Provide the [x, y] coordinate of the cell's center where the given text is located.  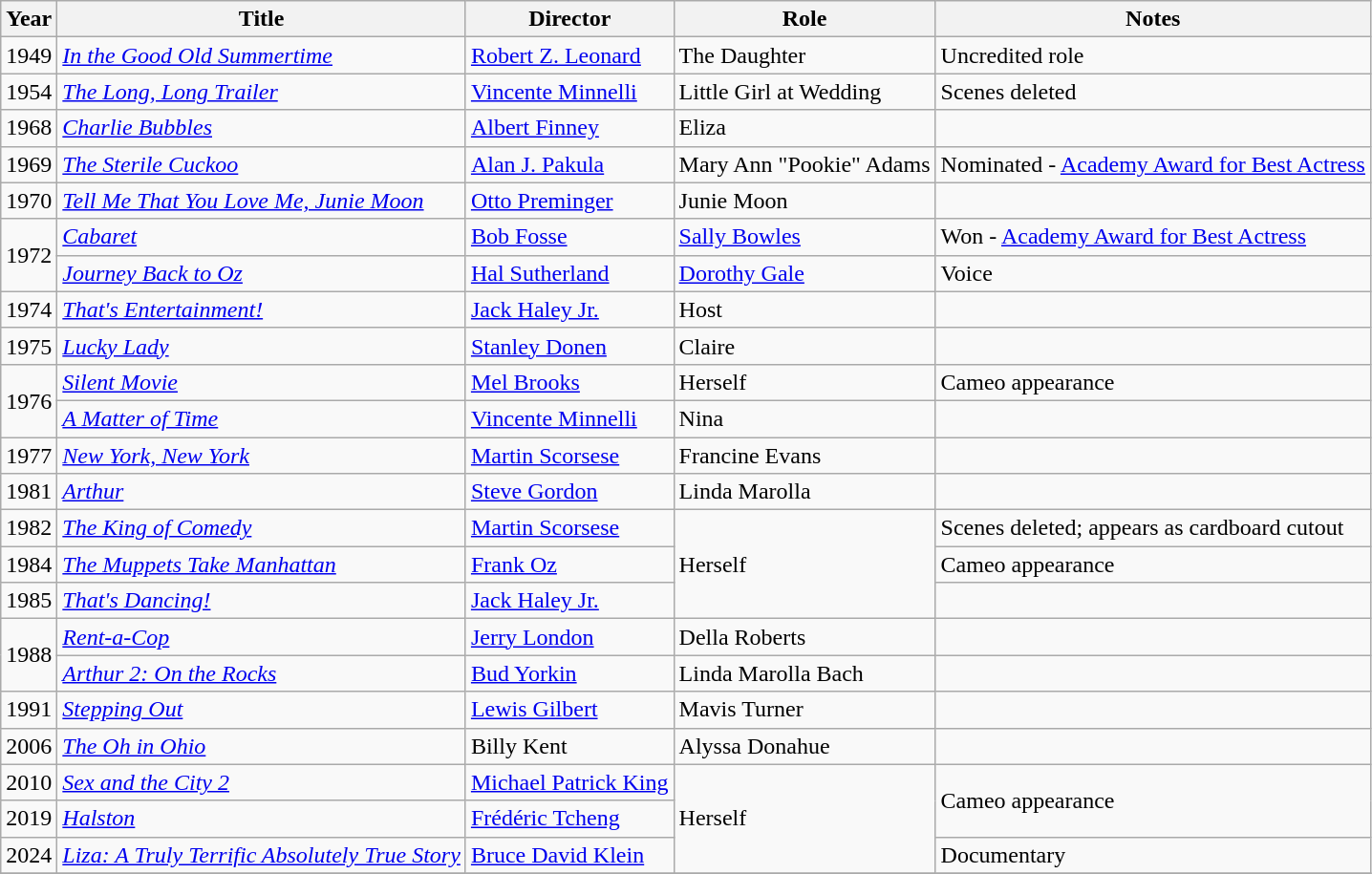
Won - Academy Award for Best Actress [1152, 237]
Della Roberts [804, 637]
The Sterile Cuckoo [262, 164]
Sex and the City 2 [262, 782]
Silent Movie [262, 382]
Director [569, 19]
Mary Ann "Pookie" Adams [804, 164]
Arthur [262, 492]
Robert Z. Leonard [569, 55]
Jerry London [569, 637]
That's Entertainment! [262, 309]
1982 [29, 528]
1954 [29, 92]
In the Good Old Summertime [262, 55]
Cabaret [262, 237]
Sally Bowles [804, 237]
Mel Brooks [569, 382]
Scenes deleted [1152, 92]
Role [804, 19]
Stepping Out [262, 710]
2006 [29, 746]
Arthur 2: On the Rocks [262, 673]
Albert Finney [569, 128]
Halston [262, 819]
Year [29, 19]
The Daughter [804, 55]
Alan J. Pakula [569, 164]
2024 [29, 855]
Bruce David Klein [569, 855]
Stanley Donen [569, 346]
Billy Kent [569, 746]
Linda Marolla Bach [804, 673]
Charlie Bubbles [262, 128]
1977 [29, 456]
1981 [29, 492]
1991 [29, 710]
1949 [29, 55]
The Long, Long Trailer [262, 92]
Uncredited role [1152, 55]
The Muppets Take Manhattan [262, 565]
Claire [804, 346]
Frédéric Tcheng [569, 819]
Rent-a-Cop [262, 637]
Linda Marolla [804, 492]
That's Dancing! [262, 601]
Steve Gordon [569, 492]
Little Girl at Wedding [804, 92]
Bud Yorkin [569, 673]
2019 [29, 819]
Voice [1152, 273]
Lucky Lady [262, 346]
1972 [29, 255]
Lewis Gilbert [569, 710]
A Matter of Time [262, 418]
Nominated - Academy Award for Best Actress [1152, 164]
Junie Moon [804, 201]
1984 [29, 565]
Title [262, 19]
2010 [29, 782]
Documentary [1152, 855]
Alyssa Donahue [804, 746]
Dorothy Gale [804, 273]
Hal Sutherland [569, 273]
1988 [29, 655]
1968 [29, 128]
Liza: A Truly Terrific Absolutely True Story [262, 855]
1975 [29, 346]
Bob Fosse [569, 237]
Journey Back to Oz [262, 273]
Mavis Turner [804, 710]
The Oh in Ohio [262, 746]
1974 [29, 309]
1985 [29, 601]
Nina [804, 418]
1970 [29, 201]
Notes [1152, 19]
1969 [29, 164]
Scenes deleted; appears as cardboard cutout [1152, 528]
1976 [29, 400]
The King of Comedy [262, 528]
Eliza [804, 128]
Tell Me That You Love Me, Junie Moon [262, 201]
Francine Evans [804, 456]
Host [804, 309]
Otto Preminger [569, 201]
New York, New York [262, 456]
Frank Oz [569, 565]
Michael Patrick King [569, 782]
